Find where the given text appears and provide that cell's center as (X, Y) coordinate. 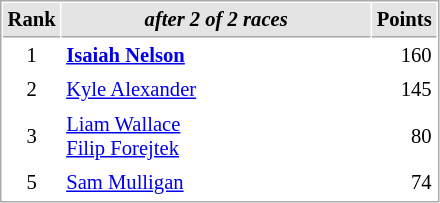
after 2 of 2 races (216, 20)
Rank (32, 20)
Points (404, 20)
Liam Wallace Filip Forejtek (216, 136)
1 (32, 56)
Sam Mulligan (216, 182)
Isaiah Nelson (216, 56)
74 (404, 182)
3 (32, 136)
5 (32, 182)
160 (404, 56)
145 (404, 90)
80 (404, 136)
Kyle Alexander (216, 90)
2 (32, 90)
